Scan for the cell matching the given text and deliver its (x, y) coordinate at center. 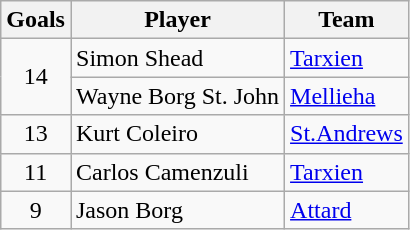
Mellieha (347, 96)
Team (347, 20)
Carlos Camenzuli (177, 172)
St.Andrews (347, 134)
Wayne Borg St. John (177, 96)
Attard (347, 210)
11 (36, 172)
9 (36, 210)
Kurt Coleiro (177, 134)
Player (177, 20)
13 (36, 134)
14 (36, 77)
Simon Shead (177, 58)
Jason Borg (177, 210)
Goals (36, 20)
